Output the [x, y] coordinate of the center of the cell containing the given text.  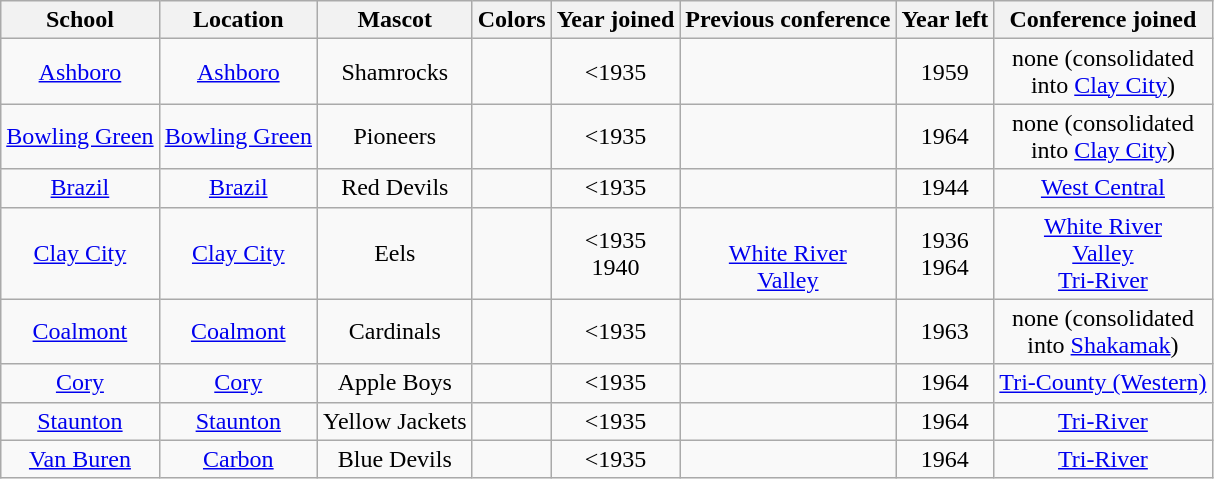
Pioneers [394, 136]
Location [238, 20]
Red Devils [394, 188]
Conference joined [1103, 20]
Previous conference [788, 20]
Eels [394, 253]
Tri-County (Western) [1103, 383]
Shamrocks [394, 72]
West Central [1103, 188]
Yellow Jackets [394, 421]
Year left [945, 20]
1959 [945, 72]
Apple Boys [394, 383]
1944 [945, 188]
White RiverValleyTri-River [1103, 253]
School [80, 20]
19361964 [945, 253]
Blue Devils [394, 459]
1963 [945, 332]
Colors [512, 20]
Van Buren [80, 459]
none (consolidatedinto Shakamak) [1103, 332]
White RiverValley [788, 253]
Mascot [394, 20]
Carbon [238, 459]
Year joined [616, 20]
Cardinals [394, 332]
<19351940 [616, 253]
